Pinpoint the cell where the given text exists, returning its [x, y] midpoint coordinate. 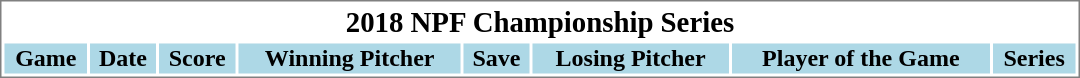
Score [198, 59]
Series [1034, 59]
Game [46, 59]
Date [123, 59]
Winning Pitcher [350, 59]
Losing Pitcher [630, 59]
Save [497, 59]
Player of the Game [861, 59]
2018 NPF Championship Series [540, 22]
